Locate the cell with the specified text and output its (X, Y) center coordinate. 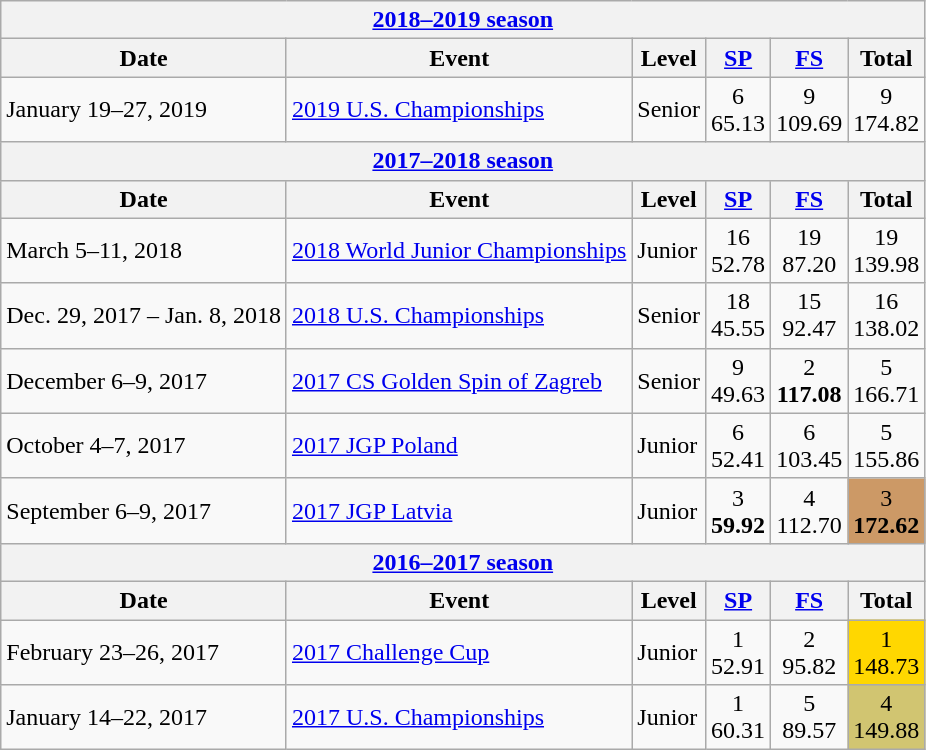
March 5–11, 2018 (144, 250)
2017–2018 season (463, 161)
6 52.41 (738, 446)
2017 Challenge Cup (458, 652)
January 14–22, 2017 (144, 718)
Dec. 29, 2017 – Jan. 8, 2018 (144, 316)
5 155.86 (886, 446)
2017 CS Golden Spin of Zagreb (458, 380)
2018–2019 season (463, 20)
3 172.62 (886, 510)
1 148.73 (886, 652)
15 92.47 (810, 316)
2016–2017 season (463, 562)
2017 U.S. Championships (458, 718)
4 149.88 (886, 718)
October 4–7, 2017 (144, 446)
February 23–26, 2017 (144, 652)
2 95.82 (810, 652)
December 6–9, 2017 (144, 380)
2019 U.S. Championships (458, 110)
2018 U.S. Championships (458, 316)
5 89.57 (810, 718)
9 109.69 (810, 110)
3 59.92 (738, 510)
9 174.82 (886, 110)
September 6–9, 2017 (144, 510)
1 52.91 (738, 652)
5 166.71 (886, 380)
4 112.70 (810, 510)
9 49.63 (738, 380)
18 45.55 (738, 316)
6 65.13 (738, 110)
6 103.45 (810, 446)
16 138.02 (886, 316)
16 52.78 (738, 250)
2017 JGP Latvia (458, 510)
2 117.08 (810, 380)
2018 World Junior Championships (458, 250)
January 19–27, 2019 (144, 110)
1 60.31 (738, 718)
2017 JGP Poland (458, 446)
19 87.20 (810, 250)
19 139.98 (886, 250)
